Return [X, Y] of the center of cell containing provided text 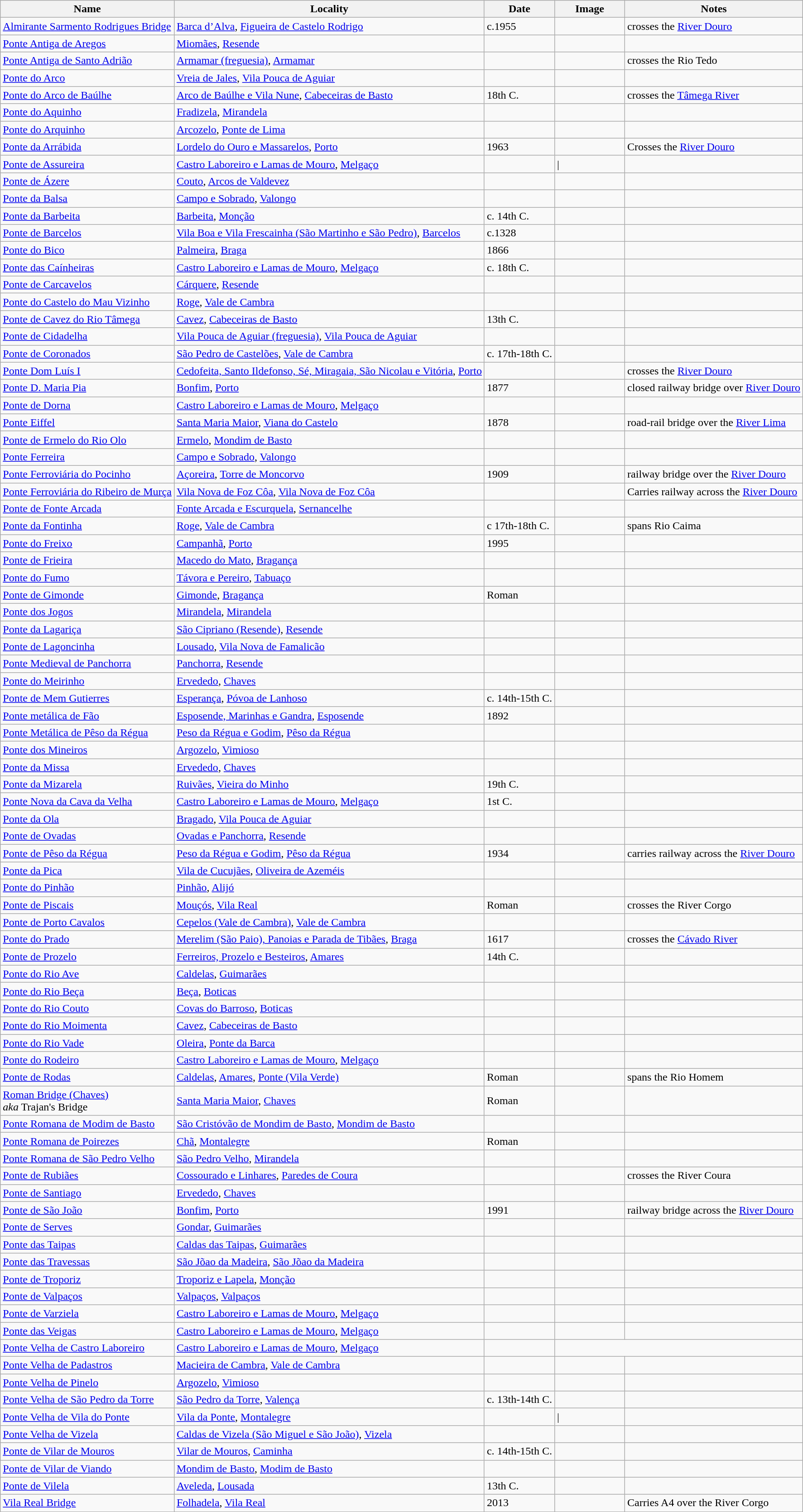
São Jõao da Madeira, São Jõao da Madeira [329, 1262]
railway bridge over the River Douro [714, 474]
Távora e Pereiro, Tabuaço [329, 578]
Lousado, Vila Nova de Famalicão [329, 646]
Ponte da Lagariça [87, 629]
Merelim (São Paio), Panoias e Parada de Tibães, Braga [329, 939]
Date [519, 9]
Gimonde, Bragança [329, 595]
Arco de Baúlhe e Vila Nune, Cabeceiras de Basto [329, 95]
Ponte metálica de Fão [87, 715]
1st C. [519, 802]
Esperança, Póvoa de Lanhoso [329, 698]
Vila Boa e Vila Frescainha (São Martinho e São Pedro), Barcelos [329, 233]
Vila Pouca de Aguiar (freguesia), Vila Pouca de Aguiar [329, 336]
Ponte do Fumo [87, 578]
Roman Bridge (Chaves) aka Trajan's Bridge [87, 1101]
Crosses the River Douro [714, 147]
Almirante Sarmento Rodrigues Bridge [87, 26]
Ponte de Ermelo do Rio Olo [87, 440]
Ponte do Meirinho [87, 681]
Carries railway across the River Douro [714, 491]
1909 [519, 474]
Palmeira, Braga [329, 250]
Ponte do Rio Moimenta [87, 1025]
Ponte Antiga de Aregos [87, 43]
Ponte dos Jogos [87, 612]
Gondar, Guimarães [329, 1227]
Ponte de Serves [87, 1227]
crosses the River Corgo [714, 905]
crosses the Cávado River [714, 939]
Ponte Eiffel [87, 422]
Ponte D. Maria Pia [87, 388]
Ponte de Varziela [87, 1313]
Notes [714, 9]
road-rail bridge over the River Lima [714, 422]
Fradizela, Mirandela [329, 112]
Fonte Arcada e Escurquela, Sernancelhe [329, 509]
Ponte do Bico [87, 250]
Ponte de Cavez do Rio Tâmega [87, 319]
Caldas de Vizela (São Miguel e São João), Vizela [329, 1434]
Ponte de Vilela [87, 1486]
closed railway bridge over River Douro [714, 388]
Ponte de Vilar de Mouros [87, 1451]
Ponte da Mizarela [87, 785]
2013 [519, 1503]
Vila Nova de Foz Côa, Vila Nova de Foz Côa [329, 491]
Ponte do Pinhão [87, 888]
Vila Real Bridge [87, 1503]
spans Rio Caima [714, 526]
Ponte do Arco [87, 78]
1991 [519, 1210]
spans the Rio Homem [714, 1077]
Ponte Velha de Vizela [87, 1434]
Ponte de Coronados [87, 354]
São Pedro de Castelões, Vale de Cambra [329, 354]
São Cipriano (Resende), Resende [329, 629]
Ponte da Balsa [87, 198]
1877 [519, 388]
Pinhão, Alijó [329, 888]
Ponte Velha de Pinelo [87, 1383]
c. 14th C. [519, 216]
Ponte de Mem Gutierres [87, 698]
Beça, Boticas [329, 991]
Ponte de Pêso da Régua [87, 853]
Macedo do Mato, Bragança [329, 560]
Ponte Medieval de Panchorra [87, 664]
c.1328 [519, 233]
Ponte das Taipas [87, 1244]
Oleira, Ponte da Barca [329, 1043]
c. 13th-14th C. [519, 1400]
Ponte de Troporiz [87, 1279]
Ponte Velha de Padastros [87, 1365]
Campanhã, Porto [329, 543]
Macieira de Cambra, Vale de Cambra [329, 1365]
Ponte de Fonte Arcada [87, 509]
1934 [519, 853]
Ermelo, Mondim de Basto [329, 440]
Ponte de Ázere [87, 181]
Ponte do Prado [87, 939]
c. 17th-18th C. [519, 354]
Ponte do Arquinho [87, 129]
Ferreiros, Prozelo e Besteiros, Amares [329, 957]
Ponte do Freixo [87, 543]
Mirandela, Mirandela [329, 612]
Covas do Barroso, Boticas [329, 1008]
Vilar de Mouros, Caminha [329, 1451]
Ponte de Piscais [87, 905]
Cepelos (Vale de Cambra), Vale de Cambra [329, 922]
Bragado, Vila Pouca de Aguiar [329, 819]
Ponte de Barcelos [87, 233]
Name [87, 9]
Ponte Ferroviária do Ribeiro de Murça [87, 491]
Ponte do Rio Ave [87, 974]
18th C. [519, 95]
Ovadas e Panchorra, Resende [329, 836]
Caldelas, Guimarães [329, 974]
Ponte Velha de Castro Laboreiro [87, 1348]
Caldas das Taipas, Guimarães [329, 1244]
Ponte da Arrábida [87, 147]
Chã, Montalegre [329, 1141]
Ponte de Cidadelha [87, 336]
Troporiz e Lapela, Monção [329, 1279]
Folhadela, Vila Real [329, 1503]
Lordelo do Ouro e Massarelos, Porto [329, 147]
Vila de Cucujães, Oliveira de Azeméis [329, 871]
Ponte Velha de São Pedro da Torre [87, 1400]
crosses the Rio Tedo [714, 61]
1866 [519, 250]
Ponte das Veigas [87, 1330]
Ruivães, Vieira do Minho [329, 785]
Ponte do Arco de Baúlhe [87, 95]
Ponte de Gimonde [87, 595]
Cedofeita, Santo Ildefonso, Sé, Miragaia, São Nicolau e Vitória, Porto [329, 371]
crosses the River Coura [714, 1176]
Ponte Antiga de Santo Adrião [87, 61]
Ponte Romana de Poirezes [87, 1141]
1892 [519, 715]
Ponte de São João [87, 1210]
Ponte do Rio Couto [87, 1008]
1963 [519, 147]
Ponte Nova da Cava da Velha [87, 802]
Locality [329, 9]
c.1955 [519, 26]
Ponte de Rubiães [87, 1176]
Ponte de Vilar de Viando [87, 1469]
14th C. [519, 957]
Ponte do Rio Vade [87, 1043]
Ponte dos Mineiros [87, 750]
Ponte Ferreira [87, 457]
Ponte do Aquinho [87, 112]
Ponte Romana de Modim de Basto [87, 1124]
Ponte de Lagoncinha [87, 646]
Ponte da Barbeita [87, 216]
Mondim de Basto, Modim de Basto [329, 1469]
Image [590, 9]
Ponte da Fontinha [87, 526]
Mouçós, Vila Real [329, 905]
São Cristóvão de Mondim de Basto, Mondim de Basto [329, 1124]
Ponte da Missa [87, 767]
Ponte de Dorna [87, 405]
Ponte do Castelo do Mau Vizinho [87, 302]
carries railway across the River Douro [714, 853]
Santa Maria Maior, Viana do Castelo [329, 422]
Barca d’Alva, Figueira de Castelo Rodrigo [329, 26]
Ponte Metálica de Pêso da Régua [87, 732]
Carries A4 over the River Corgo [714, 1503]
Vreia de Jales, Vila Pouca de Aguiar [329, 78]
Esposende, Marinhas e Gandra, Esposende [329, 715]
Santa Maria Maior, Chaves [329, 1101]
Ponte de Ovadas [87, 836]
Ponte de Valpaços [87, 1296]
Cossourado e Linhares, Paredes de Coura [329, 1176]
19th C. [519, 785]
1995 [519, 543]
c 17th-18th C. [519, 526]
Ponte de Porto Cavalos [87, 922]
Ponte Dom Luís I [87, 371]
1878 [519, 422]
Arcozelo, Ponte de Lima [329, 129]
Vila da Ponte, Montalegre [329, 1417]
Ponte do Rio Beça [87, 991]
Panchorra, Resende [329, 664]
Ponte do Rodeiro [87, 1060]
1617 [519, 939]
c. 18th C. [519, 268]
Ponte Romana de São Pedro Velho [87, 1158]
São Pedro Velho, Mirandela [329, 1158]
Ponte de Rodas [87, 1077]
Ponte das Travessas [87, 1262]
Açoreira, Torre de Moncorvo [329, 474]
Ponte Velha de Vila do Ponte [87, 1417]
Ponte da Ola [87, 819]
railway bridge across the River Douro [714, 1210]
São Pedro da Torre, Valença [329, 1400]
Ponte de Carcavelos [87, 285]
Caldelas, Amares, Ponte (Vila Verde) [329, 1077]
Cárquere, Resende [329, 285]
crosses the Tâmega River [714, 95]
Ponte das Caínheiras [87, 268]
Ponte de Frieira [87, 560]
Ponte Ferroviária do Pocinho [87, 474]
Ponte de Assureira [87, 164]
Couto, Arcos de Valdevez [329, 181]
Ponte de Prozelo [87, 957]
Aveleda, Lousada [329, 1486]
Ponte da Pica [87, 871]
Barbeita, Monção [329, 216]
Valpaços, Valpaços [329, 1296]
Miomães, Resende [329, 43]
Armamar (freguesia), Armamar [329, 61]
Ponte de Santiago [87, 1193]
